Output the (X, Y) coordinate of the center of the cell containing the given text.  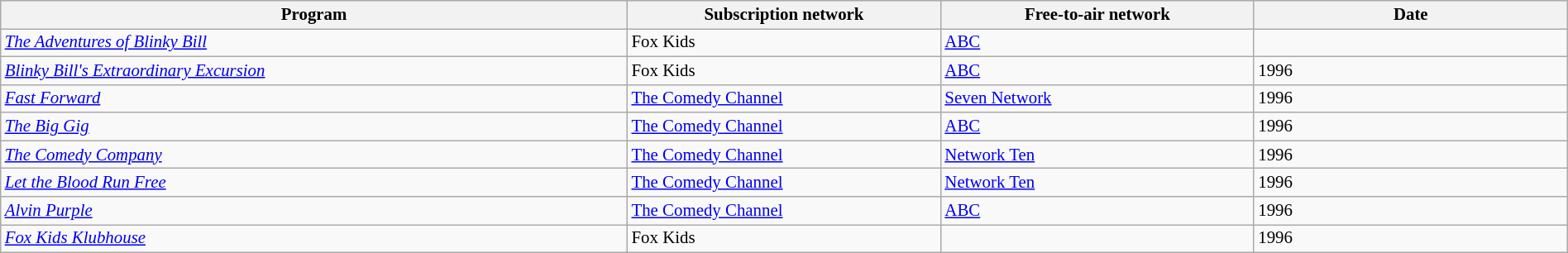
The Big Gig (314, 126)
Date (1411, 15)
The Comedy Company (314, 155)
Free-to-air network (1097, 15)
Fox Kids Klubhouse (314, 238)
The Adventures of Blinky Bill (314, 42)
Alvin Purple (314, 211)
Subscription network (784, 15)
Let the Blood Run Free (314, 183)
Blinky Bill's Extraordinary Excursion (314, 70)
Program (314, 15)
Fast Forward (314, 98)
Seven Network (1097, 98)
